Return (x, y) of the center of cell containing provided text 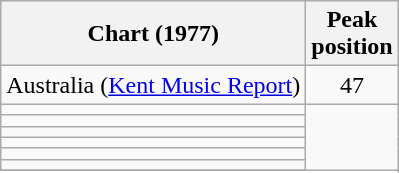
47 (352, 85)
Chart (1977) (154, 34)
Australia (Kent Music Report) (154, 85)
Peakposition (352, 34)
